Extract the [X, Y] coordinate from the center of the cell holding the provided text.  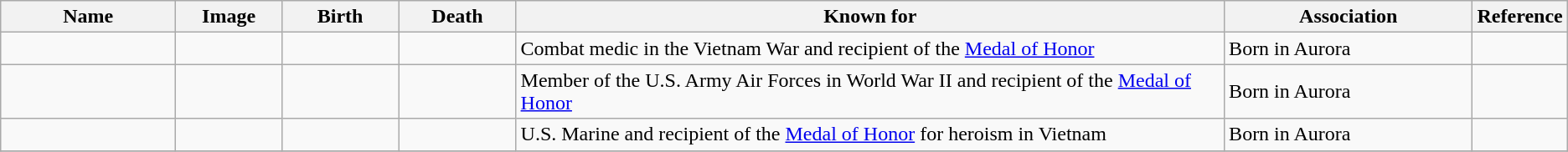
U.S. Marine and recipient of the Medal of Honor for heroism in Vietnam [870, 134]
Image [230, 17]
Member of the U.S. Army Air Forces in World War II and recipient of the Medal of Honor [870, 92]
Death [457, 17]
Known for [870, 17]
Combat medic in the Vietnam War and recipient of the Medal of Honor [870, 48]
Birth [340, 17]
Name [89, 17]
Reference [1519, 17]
Association [1349, 17]
